Provide the [x, y] coordinate of the cell's center where the given text is located.  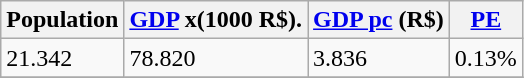
3.836 [379, 58]
PE [486, 20]
GDP x(1000 R$). [216, 20]
0.13% [486, 58]
GDP pc (R$) [379, 20]
78.820 [216, 58]
Population [62, 20]
21.342 [62, 58]
